Detect which cell encompasses the target text, then output its (X, Y) center coordinate. 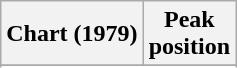
Peakposition (189, 34)
Chart (1979) (72, 34)
